From the cell containing the given text, extract its center point as [x, y] coordinate. 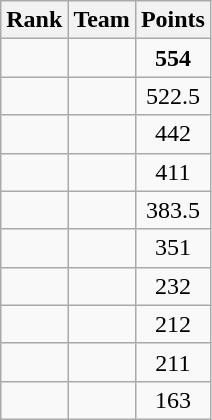
Points [172, 20]
Team [102, 20]
383.5 [172, 210]
351 [172, 248]
411 [172, 172]
554 [172, 58]
211 [172, 362]
522.5 [172, 96]
232 [172, 286]
212 [172, 324]
Rank [34, 20]
442 [172, 134]
163 [172, 400]
